Search for the cell housing the specified text and yield its (x, y) center coordinate. 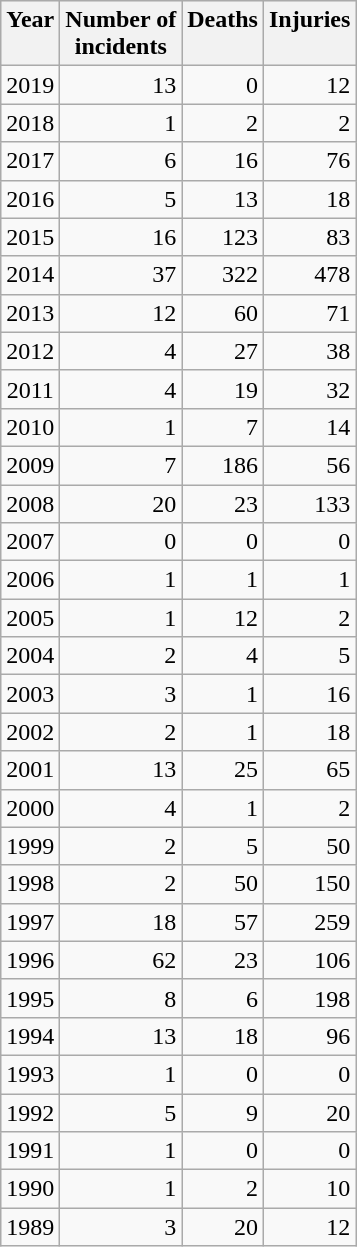
2014 (30, 275)
2006 (30, 580)
198 (309, 998)
1993 (30, 1074)
2008 (30, 503)
27 (223, 351)
Year (30, 34)
1998 (30, 884)
32 (309, 389)
1996 (30, 960)
1995 (30, 998)
Deaths (223, 34)
2019 (30, 85)
133 (309, 503)
123 (223, 237)
71 (309, 313)
2013 (30, 313)
14 (309, 427)
2001 (30, 770)
76 (309, 161)
56 (309, 465)
478 (309, 275)
2007 (30, 542)
2018 (30, 123)
83 (309, 237)
2012 (30, 351)
65 (309, 770)
2017 (30, 161)
2005 (30, 618)
62 (121, 960)
1994 (30, 1036)
2010 (30, 427)
150 (309, 884)
57 (223, 922)
9 (223, 1113)
1989 (30, 1227)
2000 (30, 808)
322 (223, 275)
2002 (30, 732)
Injuries (309, 34)
8 (121, 998)
2011 (30, 389)
2009 (30, 465)
259 (309, 922)
60 (223, 313)
1999 (30, 846)
2004 (30, 656)
2003 (30, 694)
19 (223, 389)
1991 (30, 1151)
1990 (30, 1189)
186 (223, 465)
106 (309, 960)
25 (223, 770)
96 (309, 1036)
37 (121, 275)
Number ofincidents (121, 34)
1997 (30, 922)
2015 (30, 237)
10 (309, 1189)
2016 (30, 199)
38 (309, 351)
1992 (30, 1113)
